Provide the [x, y] coordinate of the cell's center where the given text is located.  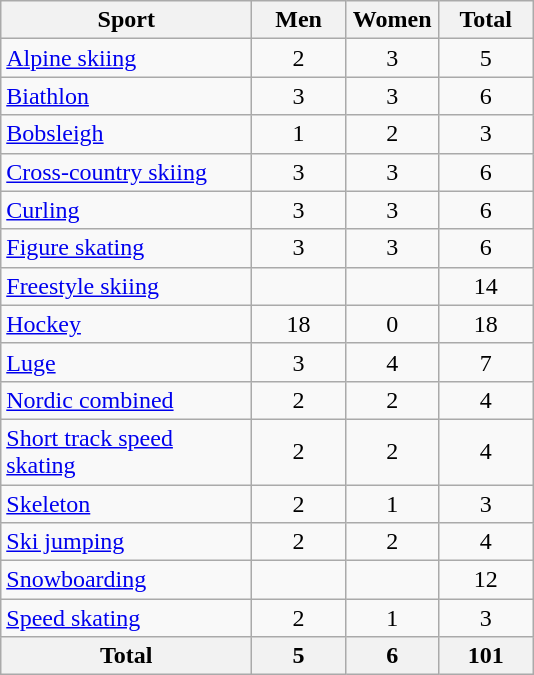
Bobsleigh [126, 134]
Short track speed skating [126, 452]
Luge [126, 362]
101 [486, 656]
Alpine skiing [126, 58]
Freestyle skiing [126, 286]
Figure skating [126, 248]
12 [486, 580]
14 [486, 286]
Women [392, 20]
Skeleton [126, 503]
Curling [126, 210]
Men [299, 20]
Hockey [126, 324]
Snowboarding [126, 580]
Ski jumping [126, 542]
Speed skating [126, 618]
Cross-country skiing [126, 172]
Nordic combined [126, 400]
Sport [126, 20]
0 [392, 324]
Biathlon [126, 96]
7 [486, 362]
